Output the [X, Y] coordinate of the center of the cell containing the given text.  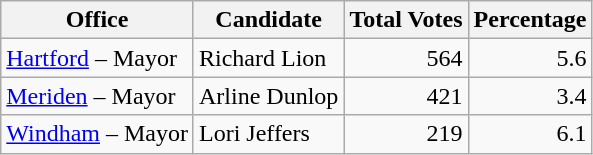
5.6 [530, 58]
421 [406, 96]
Percentage [530, 20]
Arline Dunlop [268, 96]
Office [98, 20]
Total Votes [406, 20]
Hartford – Mayor [98, 58]
Windham – Mayor [98, 134]
Meriden – Mayor [98, 96]
219 [406, 134]
564 [406, 58]
3.4 [530, 96]
Candidate [268, 20]
Lori Jeffers [268, 134]
Richard Lion [268, 58]
6.1 [530, 134]
